Search for the cell housing the specified text and yield its [x, y] center coordinate. 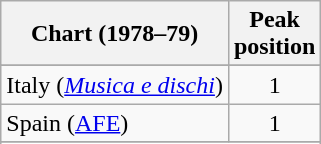
Peakposition [274, 34]
Spain (AFE) [115, 123]
Chart (1978–79) [115, 34]
Italy (Musica e dischi) [115, 85]
